For the text-containing cell, return its midpoint in [x, y] coordinate format. 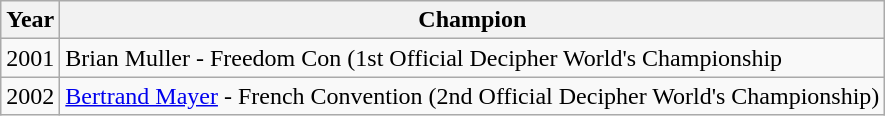
Bertrand Mayer - French Convention (2nd Official Decipher World's Championship) [472, 96]
Champion [472, 20]
2001 [30, 58]
2002 [30, 96]
Brian Muller - Freedom Con (1st Official Decipher World's Championship [472, 58]
Year [30, 20]
